Locate the cell with the specified text and output its [X, Y] center coordinate. 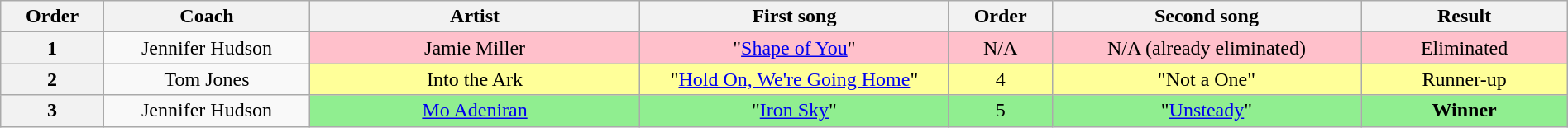
4 [1001, 79]
"Hold On, We're Going Home" [794, 79]
Jamie Miller [475, 48]
Into the Ark [475, 79]
Eliminated [1464, 48]
Tom Jones [207, 79]
First song [794, 17]
N/A [1001, 48]
"Not a One" [1207, 79]
2 [53, 79]
Winner [1464, 111]
"Iron Sky" [794, 111]
Coach [207, 17]
Second song [1207, 17]
"Unsteady" [1207, 111]
"Shape of You" [794, 48]
3 [53, 111]
Runner-up [1464, 79]
Mo Adeniran [475, 111]
Result [1464, 17]
1 [53, 48]
5 [1001, 111]
Artist [475, 17]
N/A (already eliminated) [1207, 48]
